Locate the cell with the specified text and output its [x, y] center coordinate. 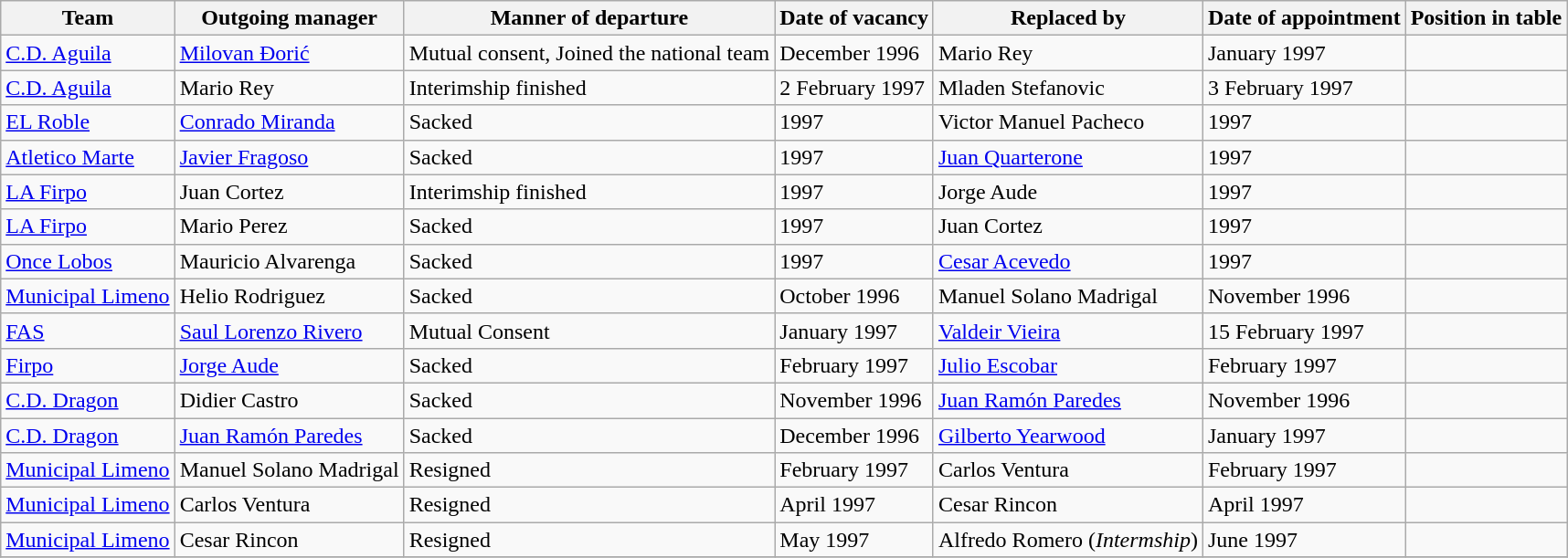
Didier Castro [289, 400]
Saul Lorenzo Rivero [289, 331]
Firpo [88, 365]
Conrado Miranda [289, 122]
Mutual consent, Joined the national team [589, 53]
3 February 1997 [1304, 88]
Julio Escobar [1067, 365]
Cesar Acevedo [1067, 261]
Position in table [1486, 18]
June 1997 [1304, 540]
Once Lobos [88, 261]
Gilberto Yearwood [1067, 436]
Victor Manuel Pacheco [1067, 122]
Manner of departure [589, 18]
FAS [88, 331]
Mauricio Alvarenga [289, 261]
Milovan Đorić [289, 53]
Mladen Stefanovic [1067, 88]
Mutual Consent [589, 331]
EL Roble [88, 122]
Juan Quarterone [1067, 157]
Helio Rodriguez [289, 296]
2 February 1997 [854, 88]
Mario Perez [289, 226]
Outgoing manager [289, 18]
Date of vacancy [854, 18]
Date of appointment [1304, 18]
Replaced by [1067, 18]
October 1996 [854, 296]
Valdeir Vieira [1067, 331]
Javier Fragoso [289, 157]
Alfredo Romero (Intermship) [1067, 540]
Team [88, 18]
May 1997 [854, 540]
Atletico Marte [88, 157]
15 February 1997 [1304, 331]
